Locate the cell with the specified text and output its [X, Y] center coordinate. 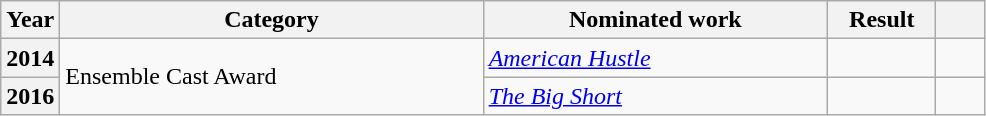
Ensemble Cast Award [272, 77]
Year [30, 20]
2016 [30, 96]
Nominated work [656, 20]
The Big Short [656, 96]
American Hustle [656, 58]
2014 [30, 58]
Result [882, 20]
Category [272, 20]
